Return (x, y) of the center of cell containing provided text 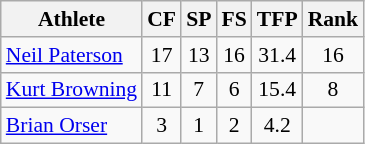
2 (234, 126)
CF (162, 19)
15.4 (278, 90)
11 (162, 90)
13 (198, 55)
1 (198, 126)
17 (162, 55)
3 (162, 126)
Rank (334, 19)
Athlete (72, 19)
8 (334, 90)
TFP (278, 19)
4.2 (278, 126)
31.4 (278, 55)
7 (198, 90)
Brian Orser (72, 126)
6 (234, 90)
FS (234, 19)
SP (198, 19)
Neil Paterson (72, 55)
Kurt Browning (72, 90)
